Return the (x, y) coordinate for the center point of the cell that contains the specified text.  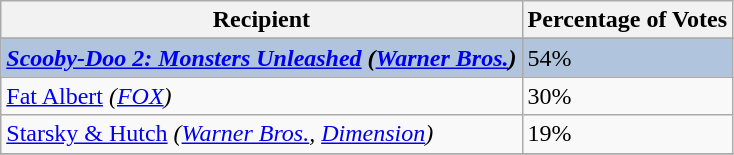
19% (628, 134)
Fat Albert (FOX) (262, 96)
Recipient (262, 20)
54% (628, 58)
30% (628, 96)
Starsky & Hutch (Warner Bros., Dimension) (262, 134)
Scooby-Doo 2: Monsters Unleashed (Warner Bros.) (262, 58)
Percentage of Votes (628, 20)
